Search for the cell housing the specified text and yield its [X, Y] center coordinate. 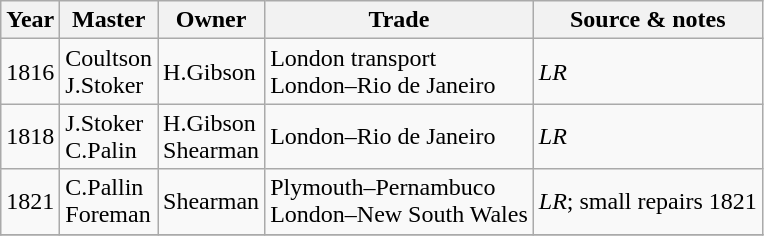
Plymouth–PernambucoLondon–New South Wales [400, 202]
London–Rio de Janeiro [400, 136]
H.GibsonShearman [212, 136]
LR; small repairs 1821 [648, 202]
J.StokerC.Palin [109, 136]
Shearman [212, 202]
Year [30, 20]
Owner [212, 20]
Master [109, 20]
CoultsonJ.Stoker [109, 72]
Source & notes [648, 20]
1818 [30, 136]
H.Gibson [212, 72]
1816 [30, 72]
Trade [400, 20]
1821 [30, 202]
London transportLondon–Rio de Janeiro [400, 72]
C.PallinForeman [109, 202]
